Detect which cell encompasses the target text, then output its (x, y) center coordinate. 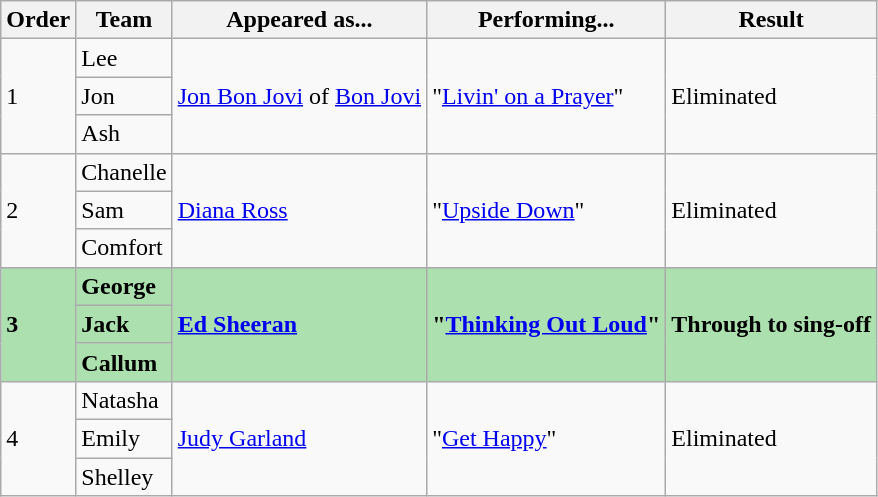
"Thinking Out Loud" (546, 324)
Emily (124, 438)
Lee (124, 58)
Team (124, 20)
George (124, 286)
"Get Happy" (546, 438)
3 (38, 324)
2 (38, 210)
Diana Ross (299, 210)
Result (772, 20)
Jack (124, 324)
Judy Garland (299, 438)
Performing... (546, 20)
Jon (124, 96)
Through to sing-off (772, 324)
Callum (124, 362)
Order (38, 20)
Ash (124, 134)
Sam (124, 210)
Ed Sheeran (299, 324)
Natasha (124, 400)
Chanelle (124, 172)
Comfort (124, 248)
Appeared as... (299, 20)
"Upside Down" (546, 210)
"Livin' on a Prayer" (546, 96)
Jon Bon Jovi of Bon Jovi (299, 96)
1 (38, 96)
Shelley (124, 477)
4 (38, 438)
